Detect which cell encompasses the target text, then output its (X, Y) center coordinate. 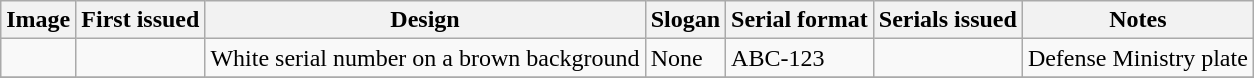
Design (425, 20)
ABC-123 (800, 58)
None (685, 58)
Notes (1138, 20)
Defense Ministry plate (1138, 58)
First issued (140, 20)
Serial format (800, 20)
White serial number on a brown background (425, 58)
Serials issued (948, 20)
Slogan (685, 20)
Image (38, 20)
